Identify which cell holds the provided text, then report its (X, Y) central coordinate. 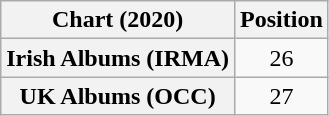
27 (282, 96)
Chart (2020) (118, 20)
UK Albums (OCC) (118, 96)
26 (282, 58)
Irish Albums (IRMA) (118, 58)
Position (282, 20)
